Scan for the cell matching the given text and deliver its [X, Y] coordinate at center. 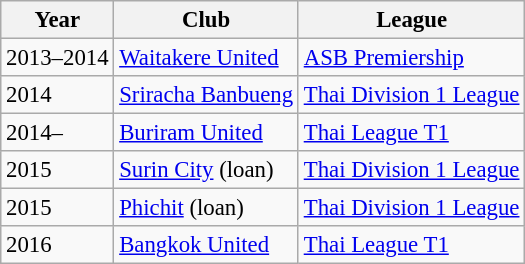
2013–2014 [58, 58]
Waitakere United [206, 58]
League [411, 20]
Sriracha Banbueng [206, 95]
ASB Premiership [411, 58]
Year [58, 20]
Buriram United [206, 133]
2016 [58, 245]
2014 [58, 95]
Bangkok United [206, 245]
2014– [58, 133]
Club [206, 20]
Phichit (loan) [206, 208]
Surin City (loan) [206, 170]
